Capture the cell that displays the provided text and extract its (X, Y) central coordinate. 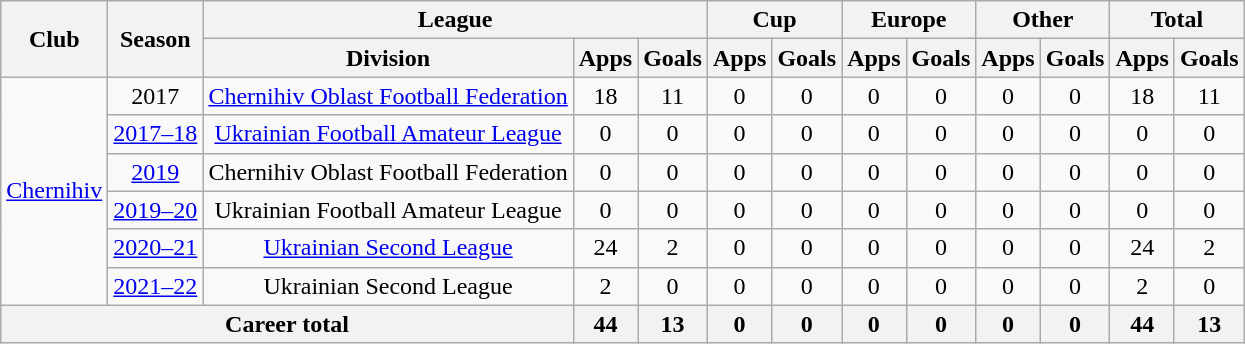
League (456, 20)
Cup (774, 20)
Career total (287, 324)
Chernihiv (54, 191)
2017–18 (156, 134)
2020–21 (156, 248)
2019 (156, 172)
2017 (156, 96)
Season (156, 39)
Other (1043, 20)
Europe (909, 20)
Total (1177, 20)
Division (388, 58)
Club (54, 39)
2021–22 (156, 286)
2019–20 (156, 210)
